Extract the (x, y) coordinate from the center of the cell holding the provided text.  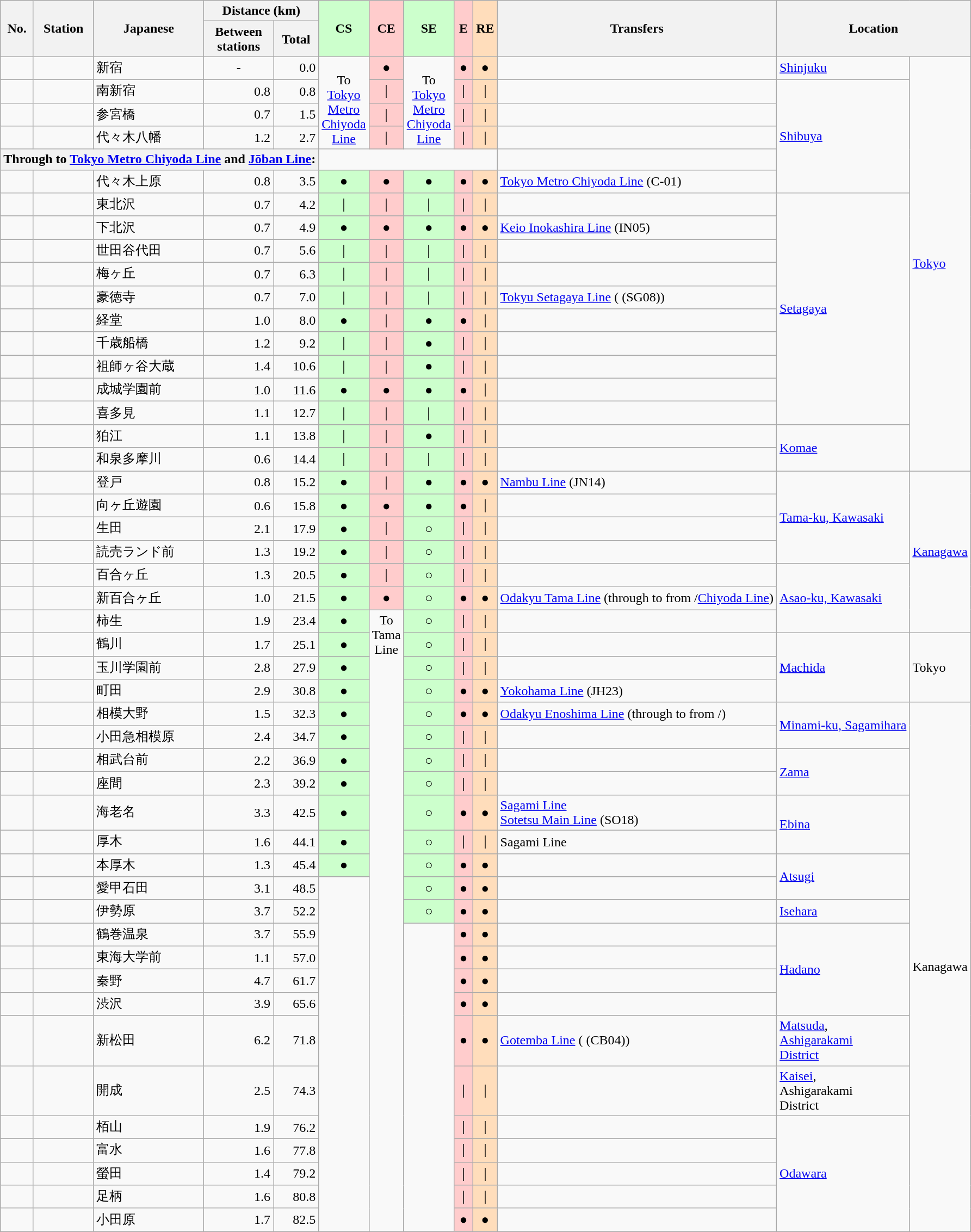
螢田 (149, 1174)
82.5 (296, 1219)
狛江 (149, 436)
2.4 (239, 738)
44.1 (296, 842)
Sagami Line Sotetsu Main Line (SO18) (637, 813)
55.9 (296, 934)
Nambu Line (JN14) (637, 483)
13.8 (296, 436)
2.2 (239, 760)
Atsugi (843, 877)
2.7 (296, 138)
富水 (149, 1151)
秦野 (149, 981)
2.1 (239, 529)
SE (429, 28)
Zama (843, 771)
61.7 (296, 981)
Sagami Line (637, 842)
読売ランド前 (149, 552)
45.4 (296, 865)
下北沢 (149, 227)
RE (485, 28)
渋沢 (149, 1004)
和泉多摩川 (149, 459)
小田急相模原 (149, 738)
Tokyu Setagaya Line ( (SG08)) (637, 297)
祖師ヶ谷大蔵 (149, 367)
4.7 (239, 981)
30.8 (296, 691)
8.0 (296, 321)
Hadano (843, 969)
0.0 (296, 69)
CS (344, 28)
向ヶ丘遊園 (149, 506)
CE (386, 28)
Location (874, 28)
梅ヶ丘 (149, 274)
Betweenstations (239, 39)
14.4 (296, 459)
鶴巻温泉 (149, 934)
21.5 (296, 598)
Setagaya (843, 309)
2.9 (239, 691)
57.0 (296, 957)
Total (296, 39)
本厚木 (149, 865)
伊勢原 (149, 912)
Shinjuku (843, 69)
5.6 (296, 251)
Asao-ku, Kawasaki (843, 598)
東海大学前 (149, 957)
千歳船橋 (149, 344)
74.3 (296, 1091)
生田 (149, 529)
3.5 (296, 182)
E (463, 28)
栢山 (149, 1127)
代々木上原 (149, 182)
2.5 (239, 1091)
No. (17, 28)
80.8 (296, 1197)
海老名 (149, 813)
Through to Tokyo Metro Chiyoda Line and Jōban Line: (160, 159)
小田原 (149, 1219)
4.2 (296, 205)
Machida (843, 667)
77.8 (296, 1151)
相武台前 (149, 760)
喜多見 (149, 413)
17.9 (296, 529)
参宮橋 (149, 114)
19.2 (296, 552)
世田谷代田 (149, 251)
Keio Inokashira Line (IN05) (637, 227)
厚木 (149, 842)
3.3 (239, 813)
15.2 (296, 483)
Tama-ku, Kawasaki (843, 517)
20.5 (296, 575)
Ebina (843, 824)
32.3 (296, 714)
Tokyo Metro Chiyoda Line (C-01) (637, 182)
3.1 (239, 889)
Station (63, 28)
25.1 (296, 644)
Komae (843, 447)
座間 (149, 783)
鶴川 (149, 644)
4.9 (296, 227)
Shibuya (843, 136)
10.6 (296, 367)
3.9 (239, 1004)
登戸 (149, 483)
Gotemba Line ( (CB04)) (637, 1041)
新宿 (149, 69)
新松田 (149, 1041)
39.2 (296, 783)
Odakyu Enoshima Line (through to from /) (637, 714)
Yokohama Line (JH23) (637, 691)
42.5 (296, 813)
48.5 (296, 889)
南新宿 (149, 91)
経堂 (149, 321)
成城学園前 (149, 389)
6.3 (296, 274)
6.2 (239, 1041)
9.2 (296, 344)
11.6 (296, 389)
52.2 (296, 912)
Kaisei,AshigarakamiDistrict (843, 1091)
東北沢 (149, 205)
新百合ヶ丘 (149, 598)
Transfers (637, 28)
12.7 (296, 413)
代々木八幡 (149, 138)
町田 (149, 691)
23.4 (296, 621)
- (239, 69)
15.8 (296, 506)
27.9 (296, 668)
Odakyu Tama Line (through to from /Chiyoda Line) (637, 598)
76.2 (296, 1127)
玉川学園前 (149, 668)
相模大野 (149, 714)
Distance (km) (261, 11)
開成 (149, 1091)
71.8 (296, 1041)
7.0 (296, 297)
2.3 (239, 783)
Isehara (843, 912)
34.7 (296, 738)
百合ヶ丘 (149, 575)
Odawara (843, 1174)
豪徳寺 (149, 297)
2.8 (239, 668)
79.2 (296, 1174)
Minami-ku, Sagamihara (843, 726)
36.9 (296, 760)
足柄 (149, 1197)
To Tama Line (386, 920)
柿生 (149, 621)
Matsuda,AshigarakamiDistrict (843, 1041)
愛甲石田 (149, 889)
Japanese (149, 28)
65.6 (296, 1004)
